Identify which cell holds the provided text, then report its (x, y) central coordinate. 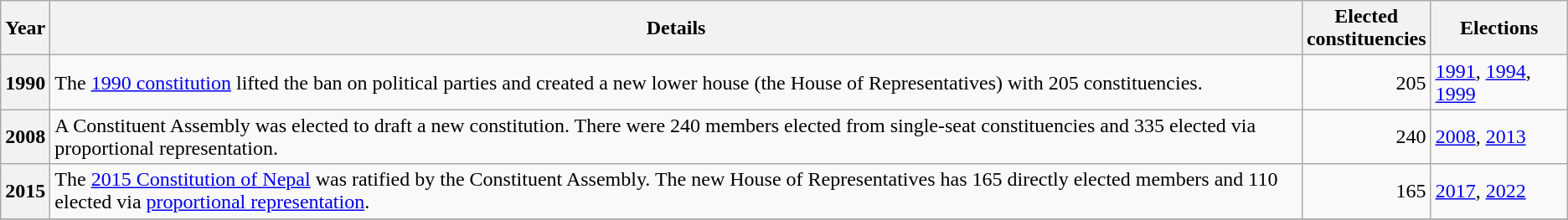
2008 (25, 137)
Electedconstituencies (1366, 28)
205 (1366, 82)
Elections (1499, 28)
240 (1366, 137)
165 (1366, 191)
2015 (25, 191)
The 1990 constitution lifted the ban on political parties and created a new lower house (the House of Representatives) with 205 constituencies. (677, 82)
Year (25, 28)
1991, 1994, 1999 (1499, 82)
Details (677, 28)
2017, 2022 (1499, 191)
1990 (25, 82)
2008, 2013 (1499, 137)
